Search for the cell housing the specified text and yield its (x, y) center coordinate. 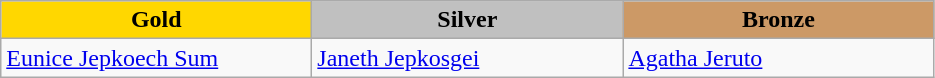
Eunice Jepkoech Sum (156, 58)
Gold (156, 20)
Agatha Jeruto (778, 58)
Silver (468, 20)
Bronze (778, 20)
Janeth Jepkosgei (468, 58)
